Find where the given text appears and provide that cell's center as (X, Y) coordinate. 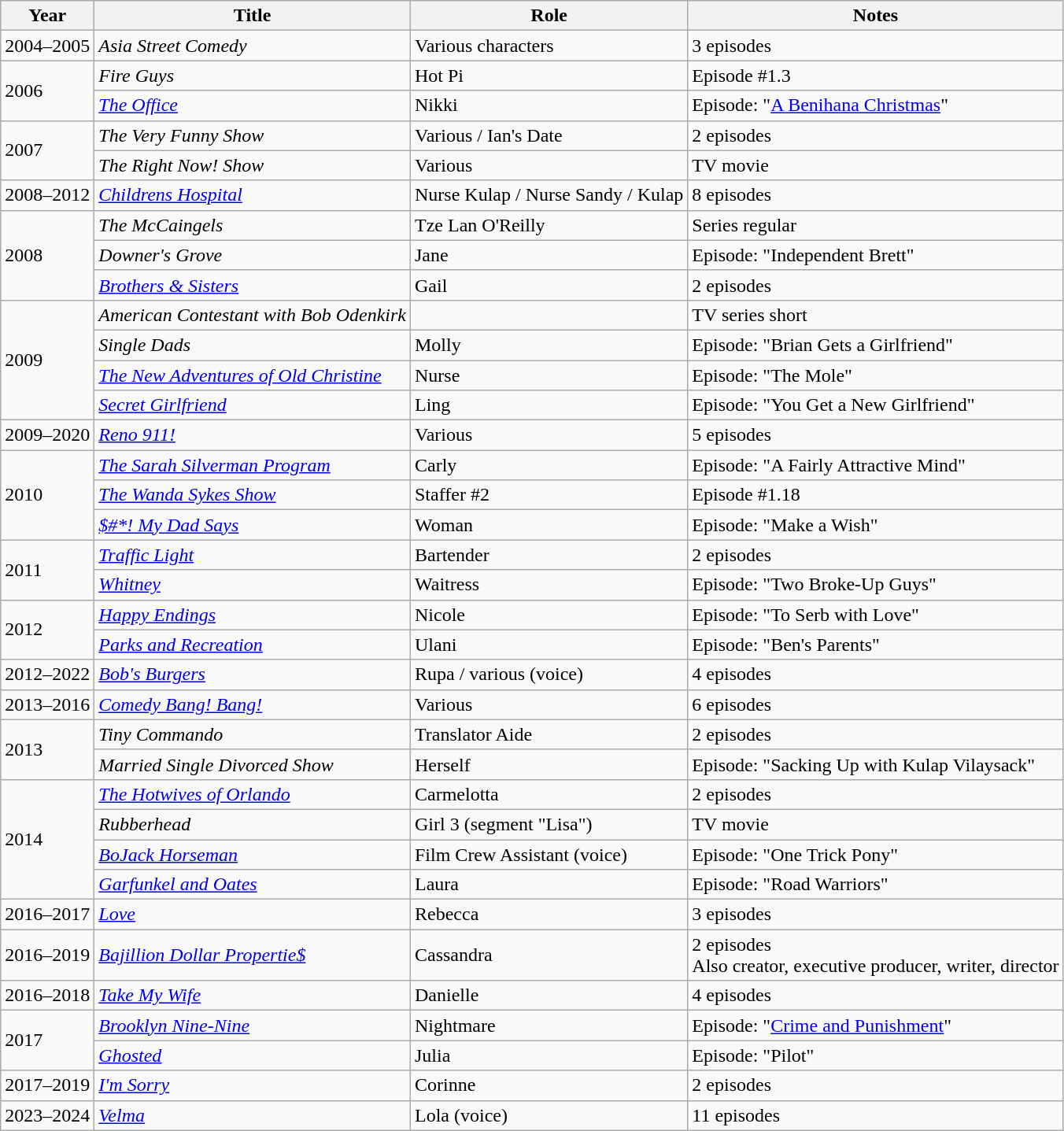
Ling (549, 405)
Reno 911! (253, 435)
Title (253, 16)
BoJack Horseman (253, 854)
2017–2019 (47, 1085)
Episode: "Sacking Up with Kulap Vilaysack" (875, 764)
$#*! My Dad Says (253, 525)
The Office (253, 105)
Episode: "One Trick Pony" (875, 854)
Episode: "Brian Gets a Girlfriend" (875, 345)
American Contestant with Bob Odenkirk (253, 315)
Various characters (549, 46)
TV series short (875, 315)
Childrens Hospital (253, 195)
2012 (47, 630)
Parks and Recreation (253, 645)
Julia (549, 1055)
Tiny Commando (253, 734)
Nurse Kulap / Nurse Sandy / Kulap (549, 195)
Comedy Bang! Bang! (253, 704)
Ulani (549, 645)
Bajillion Dollar Propertie$ (253, 955)
Episode #1.18 (875, 495)
The McCaingels (253, 225)
8 episodes (875, 195)
Brooklyn Nine-Nine (253, 1026)
Episode: "Independent Brett" (875, 255)
Rupa / various (voice) (549, 675)
Translator Aide (549, 734)
Episode: "The Mole" (875, 375)
Waitress (549, 585)
Nikki (549, 105)
Staffer #2 (549, 495)
The Hotwives of Orlando (253, 794)
Velma (253, 1115)
2010 (47, 495)
2 episodesAlso creator, executive producer, writer, director (875, 955)
Love (253, 915)
Corinne (549, 1085)
Downer's Grove (253, 255)
Year (47, 16)
Fire Guys (253, 76)
Whitney (253, 585)
Hot Pi (549, 76)
I'm Sorry (253, 1085)
Role (549, 16)
2016–2018 (47, 996)
The Wanda Sykes Show (253, 495)
2012–2022 (47, 675)
2013 (47, 749)
The New Adventures of Old Christine (253, 375)
Nightmare (549, 1026)
Various / Ian's Date (549, 135)
Asia Street Comedy (253, 46)
Garfunkel and Oates (253, 885)
Lola (voice) (549, 1115)
Single Dads (253, 345)
Episode: "Crime and Punishment" (875, 1026)
Gail (549, 285)
Bob's Burgers (253, 675)
2014 (47, 839)
The Right Now! Show (253, 165)
Episode: "A Benihana Christmas" (875, 105)
2009–2020 (47, 435)
2006 (47, 91)
Film Crew Assistant (voice) (549, 854)
2016–2019 (47, 955)
Series regular (875, 225)
2016–2017 (47, 915)
Brothers & Sisters (253, 285)
Episode: "You Get a New Girlfriend" (875, 405)
Cassandra (549, 955)
2013–2016 (47, 704)
Rebecca (549, 915)
Episode: "To Serb with Love" (875, 615)
Carly (549, 465)
2008 (47, 255)
2009 (47, 360)
Notes (875, 16)
Girl 3 (segment "Lisa") (549, 824)
Episode: "Road Warriors" (875, 885)
Episode #1.3 (875, 76)
Take My Wife (253, 996)
2008–2012 (47, 195)
Herself (549, 764)
Nurse (549, 375)
Ghosted (253, 1055)
Woman (549, 525)
2004–2005 (47, 46)
Episode: "Two Broke-Up Guys" (875, 585)
Carmelotta (549, 794)
Married Single Divorced Show (253, 764)
11 episodes (875, 1115)
Tze Lan O'Reilly (549, 225)
Traffic Light (253, 555)
Rubberhead (253, 824)
Secret Girlfriend (253, 405)
6 episodes (875, 704)
2017 (47, 1040)
Episode: "Make a Wish" (875, 525)
Episode: "A Fairly Attractive Mind" (875, 465)
Bartender (549, 555)
2011 (47, 570)
Happy Endings (253, 615)
Episode: "Ben's Parents" (875, 645)
Molly (549, 345)
Episode: "Pilot" (875, 1055)
Danielle (549, 996)
The Very Funny Show (253, 135)
2007 (47, 150)
5 episodes (875, 435)
Nicole (549, 615)
Laura (549, 885)
The Sarah Silverman Program (253, 465)
Jane (549, 255)
2023–2024 (47, 1115)
